Pinpoint the cell where the given text exists, returning its (X, Y) midpoint coordinate. 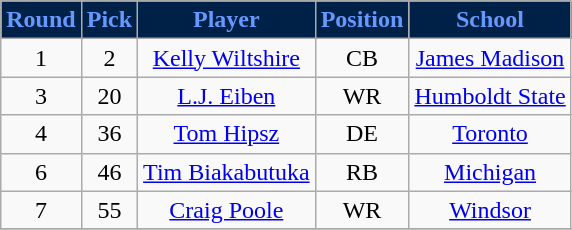
Player (227, 20)
36 (109, 134)
Windsor (490, 210)
Kelly Wiltshire (227, 58)
Position (362, 20)
20 (109, 96)
Michigan (490, 172)
2 (109, 58)
55 (109, 210)
Pick (109, 20)
Humboldt State (490, 96)
7 (41, 210)
Craig Poole (227, 210)
Tim Biakabutuka (227, 172)
3 (41, 96)
4 (41, 134)
CB (362, 58)
Toronto (490, 134)
Tom Hipsz (227, 134)
DE (362, 134)
L.J. Eiben (227, 96)
James Madison (490, 58)
46 (109, 172)
1 (41, 58)
School (490, 20)
RB (362, 172)
6 (41, 172)
Round (41, 20)
